For the text-containing cell, return its midpoint in (x, y) coordinate format. 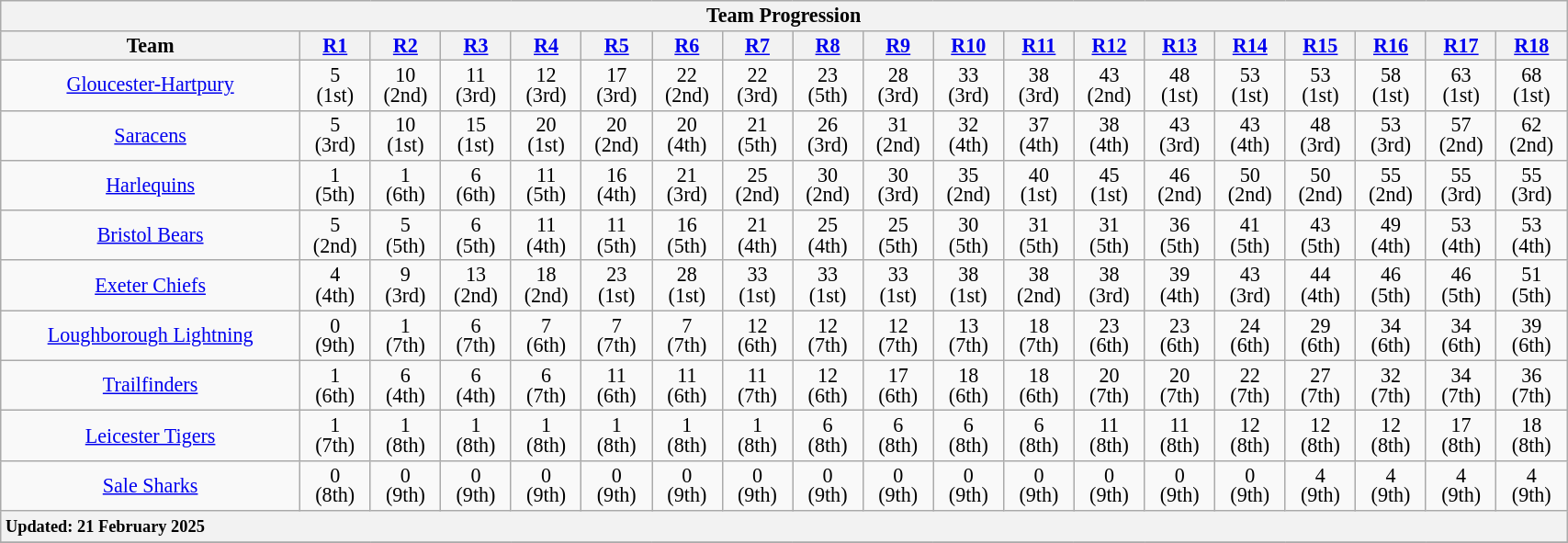
31(2nd) (898, 135)
34(7th) (1461, 385)
Updated: 21 February 2025 (784, 526)
22(7th) (1249, 385)
0(8th) (334, 485)
48(3rd) (1321, 135)
Sale Sharks (151, 485)
11(7th) (757, 385)
40(1st) (1040, 185)
28(1st) (687, 285)
R18 (1532, 45)
58(1st) (1391, 85)
10(1st) (406, 135)
68(1st) (1532, 85)
11(3rd) (476, 85)
43(4th) (1249, 135)
Bristol Bears (151, 235)
R14 (1249, 45)
23(5th) (829, 85)
R15 (1321, 45)
R12 (1110, 45)
23(1st) (617, 285)
24(6th) (1249, 335)
25(2nd) (757, 185)
38(2nd) (1040, 285)
28(3rd) (898, 85)
R6 (687, 45)
32(7th) (1391, 385)
29(6th) (1321, 335)
18(8th) (1532, 436)
Loughborough Lightning (151, 335)
36(7th) (1532, 385)
R3 (476, 45)
25(5th) (898, 235)
20(1st) (546, 135)
38(1st) (968, 285)
R11 (1040, 45)
R7 (757, 45)
R1 (334, 45)
22(2nd) (687, 85)
21(4th) (757, 235)
13(7th) (968, 335)
Team (151, 45)
33(3rd) (968, 85)
R13 (1179, 45)
39(6th) (1532, 335)
Saracens (151, 135)
R10 (968, 45)
37(4th) (1040, 135)
5(2nd) (334, 235)
22(3rd) (757, 85)
36(5th) (1179, 235)
7(6th) (546, 335)
62(2nd) (1532, 135)
55(2nd) (1391, 185)
13(2nd) (476, 285)
10(2nd) (406, 85)
4(4th) (334, 285)
45(1st) (1110, 185)
30(3rd) (898, 185)
1(5th) (334, 185)
46(2nd) (1179, 185)
Harlequins (151, 185)
R4 (546, 45)
27(7th) (1321, 385)
21(3rd) (687, 185)
5(3rd) (334, 135)
5(5th) (406, 235)
51(5th) (1532, 285)
35(2nd) (968, 185)
43(5th) (1321, 235)
41(5th) (1249, 235)
26(3rd) (829, 135)
53(3rd) (1391, 135)
20(4th) (687, 135)
49(4th) (1391, 235)
6(5th) (476, 235)
43(2nd) (1110, 85)
48(1st) (1179, 85)
R5 (617, 45)
R16 (1391, 45)
63(1st) (1461, 85)
44(4th) (1321, 285)
Leicester Tigers (151, 436)
R2 (406, 45)
15(1st) (476, 135)
18(7th) (1040, 335)
Exeter Chiefs (151, 285)
Trailfinders (151, 385)
16(4th) (617, 185)
25(4th) (829, 235)
Gloucester-Hartpury (151, 85)
R9 (898, 45)
17(6th) (898, 385)
20(2nd) (617, 135)
R8 (829, 45)
17(8th) (1461, 436)
30(2nd) (829, 185)
32(4th) (968, 135)
12(3rd) (546, 85)
6(6th) (476, 185)
30(5th) (968, 235)
18(2nd) (546, 285)
17(3rd) (617, 85)
9(3rd) (406, 285)
Team Progression (784, 15)
39(4th) (1179, 285)
R17 (1461, 45)
38(4th) (1110, 135)
21(5th) (757, 135)
57(2nd) (1461, 135)
11(4th) (546, 235)
16(5th) (687, 235)
5(1st) (334, 85)
